Detect which cell encompasses the target text, then output its [x, y] center coordinate. 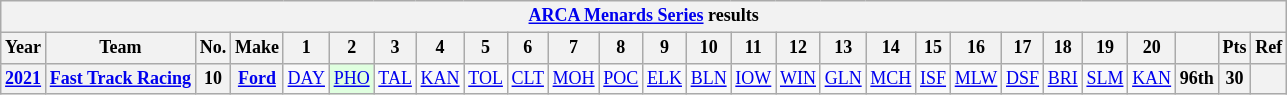
SLM [1105, 78]
18 [1062, 48]
Ford [258, 78]
9 [665, 48]
2 [352, 48]
30 [1234, 78]
13 [843, 48]
TOL [486, 78]
POC [621, 78]
7 [574, 48]
19 [1105, 48]
GLN [843, 78]
ELK [665, 78]
BRI [1062, 78]
TAL [395, 78]
3 [395, 48]
BLN [708, 78]
17 [1023, 48]
MOH [574, 78]
5 [486, 48]
PHO [352, 78]
DAY [306, 78]
96th [1196, 78]
No. [212, 48]
6 [528, 48]
DSF [1023, 78]
Fast Track Racing [120, 78]
MCH [891, 78]
14 [891, 48]
Ref [1269, 48]
8 [621, 48]
ISF [934, 78]
ARCA Menards Series results [644, 16]
MLW [976, 78]
Team [120, 48]
1 [306, 48]
12 [798, 48]
Pts [1234, 48]
IOW [754, 78]
2021 [24, 78]
15 [934, 48]
4 [440, 48]
Year [24, 48]
WIN [798, 78]
CLT [528, 78]
11 [754, 48]
20 [1152, 48]
Make [258, 48]
16 [976, 48]
